Locate the cell with the specified text and output its [x, y] center coordinate. 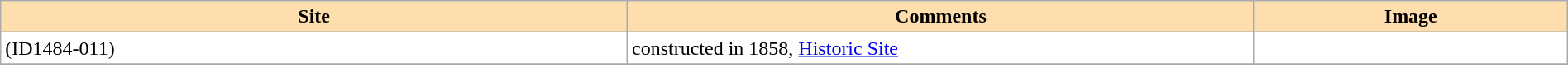
Image [1411, 17]
Comments [941, 17]
(ID1484-011) [314, 48]
constructed in 1858, Historic Site [941, 48]
Site [314, 17]
